Detect which cell encompasses the target text, then output its [x, y] center coordinate. 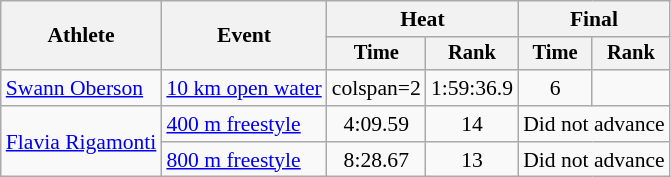
10 km open water [244, 88]
Event [244, 36]
Final [594, 19]
6 [555, 88]
Heat [422, 19]
400 m freestyle [244, 124]
Athlete [82, 36]
Swann Oberson [82, 88]
colspan=2 [376, 88]
14 [472, 124]
4:09.59 [376, 124]
1:59:36.9 [472, 88]
Flavia Rigamonti [82, 142]
Did not advance [594, 124]
